Determine the [X, Y] coordinate at the center of the cell enclosing the given text.  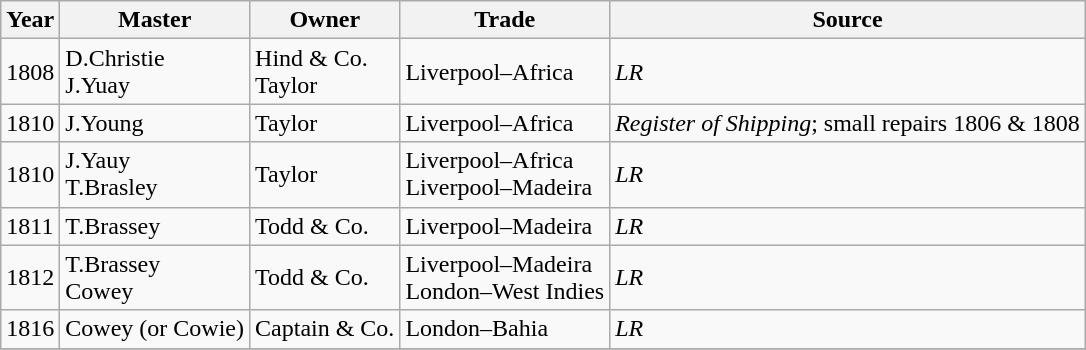
J.Young [155, 123]
Cowey (or Cowie) [155, 329]
Source [848, 20]
1811 [30, 226]
T.BrasseyCowey [155, 278]
J.YauyT.Brasley [155, 174]
D.ChristieJ.Yuay [155, 72]
1816 [30, 329]
1808 [30, 72]
Trade [505, 20]
T.Brassey [155, 226]
Owner [325, 20]
Register of Shipping; small repairs 1806 & 1808 [848, 123]
1812 [30, 278]
London–Bahia [505, 329]
Year [30, 20]
Liverpool–MadeiraLondon–West Indies [505, 278]
Liverpool–AfricaLiverpool–Madeira [505, 174]
Master [155, 20]
Captain & Co. [325, 329]
Liverpool–Madeira [505, 226]
Hind & Co.Taylor [325, 72]
